Extract the [x, y] coordinate from the center of the cell holding the provided text.  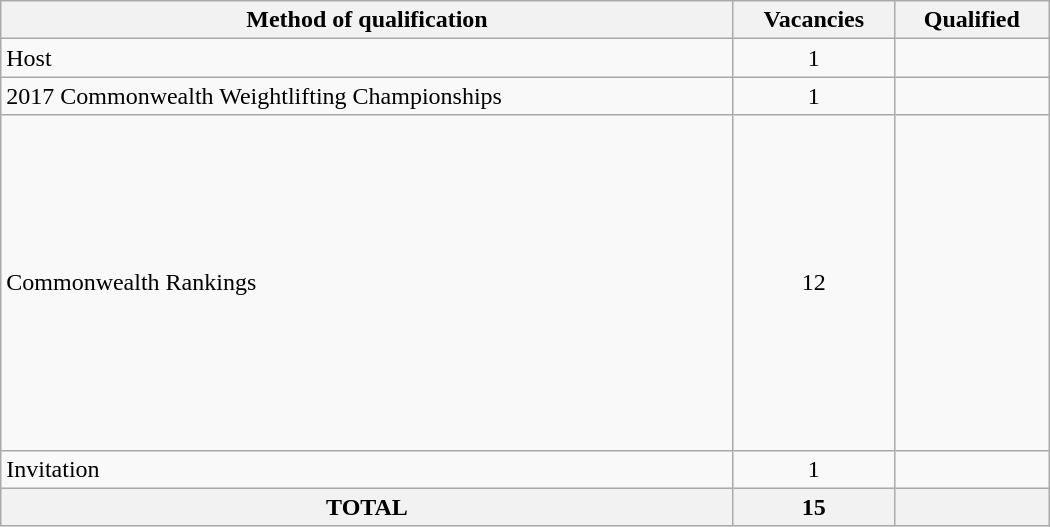
Method of qualification [367, 20]
2017 Commonwealth Weightlifting Championships [367, 96]
Vacancies [814, 20]
12 [814, 282]
Invitation [367, 469]
Commonwealth Rankings [367, 282]
15 [814, 507]
TOTAL [367, 507]
Host [367, 58]
Qualified [972, 20]
